Find where the given text appears and provide that cell's center as (X, Y) coordinate. 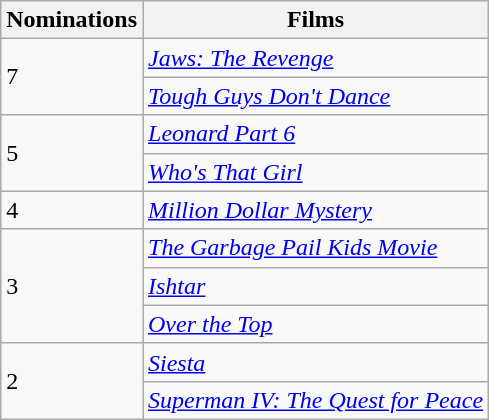
7 (72, 77)
4 (72, 210)
Jaws: The Revenge (315, 58)
Who's That Girl (315, 172)
Siesta (315, 362)
Superman IV: The Quest for Peace (315, 400)
The Garbage Pail Kids Movie (315, 248)
2 (72, 381)
5 (72, 153)
Million Dollar Mystery (315, 210)
Nominations (72, 20)
Tough Guys Don't Dance (315, 96)
Leonard Part 6 (315, 134)
Over the Top (315, 324)
Films (315, 20)
3 (72, 286)
Ishtar (315, 286)
